Locate the cell with the specified text and output its (X, Y) center coordinate. 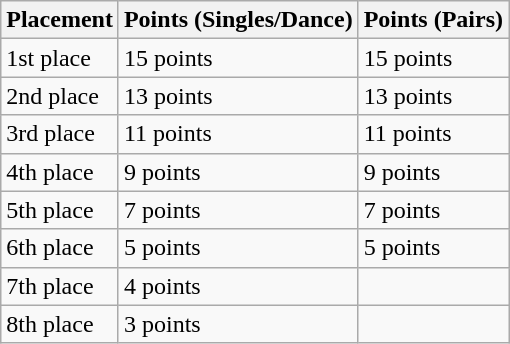
2nd place (60, 96)
3 points (238, 324)
Points (Singles/Dance) (238, 20)
3rd place (60, 134)
6th place (60, 248)
Placement (60, 20)
7th place (60, 286)
4th place (60, 172)
Points (Pairs) (433, 20)
4 points (238, 286)
1st place (60, 58)
8th place (60, 324)
5th place (60, 210)
